Return (X, Y) of the center of cell containing provided text 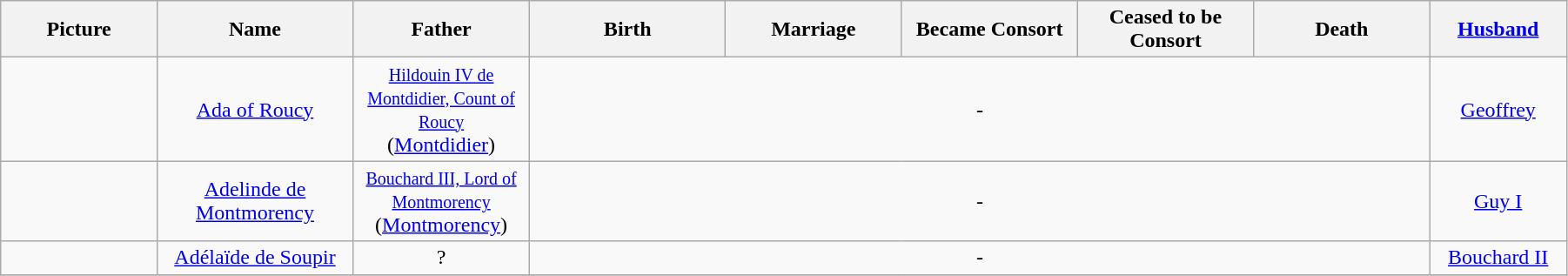
Father (440, 30)
Ceased to be Consort (1165, 30)
Became Consort (989, 30)
Picture (79, 30)
Guy I (1498, 201)
Name (256, 30)
Birth (628, 30)
Marriage (814, 30)
Bouchard II (1498, 258)
? (440, 258)
Husband (1498, 30)
Geoffrey (1498, 110)
Death (1342, 30)
Ada of Roucy (256, 110)
Hildouin IV de Montdidier, Count of Roucy (Montdidier) (440, 110)
Adelinde de Montmorency (256, 201)
Bouchard III, Lord of Montmorency (Montmorency) (440, 201)
Adélaïde de Soupir (256, 258)
